Extract the [x, y] coordinate from the center of the cell holding the provided text.  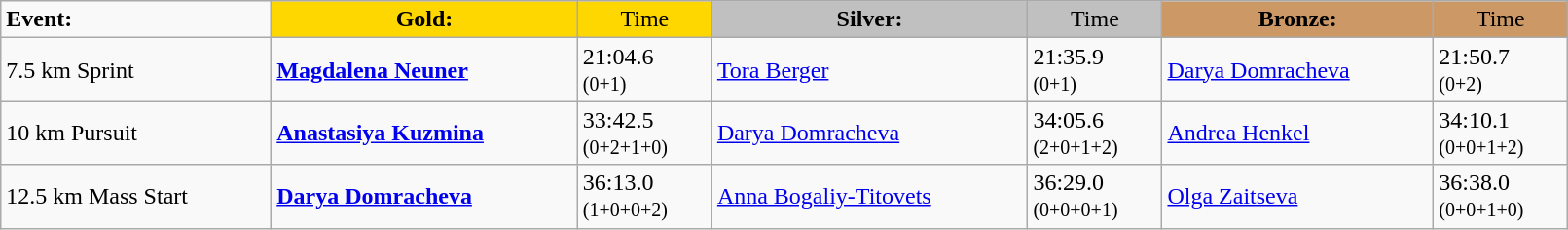
36:29.0 (0+0+0+1) [1095, 197]
33:42.5(0+2+1+0) [644, 133]
Event: [136, 19]
Magdalena Neuner [424, 70]
34:05.6(2+0+1+2) [1095, 133]
36:38.0(0+0+1+0) [1501, 197]
Silver: [870, 19]
Andrea Henkel [1298, 133]
Olga Zaitseva [1298, 197]
12.5 km Mass Start [136, 197]
10 km Pursuit [136, 133]
21:35.9(0+1) [1095, 70]
34:10.1(0+0+1+2) [1501, 133]
21:04.6(0+1) [644, 70]
36:13.0 (1+0+0+2) [644, 197]
Bronze: [1298, 19]
7.5 km Sprint [136, 70]
Gold: [424, 19]
21:50.7(0+2) [1501, 70]
Anastasiya Kuzmina [424, 133]
Anna Bogaliy-Titovets [870, 197]
Tora Berger [870, 70]
